Return (x, y) of the center of cell containing provided text 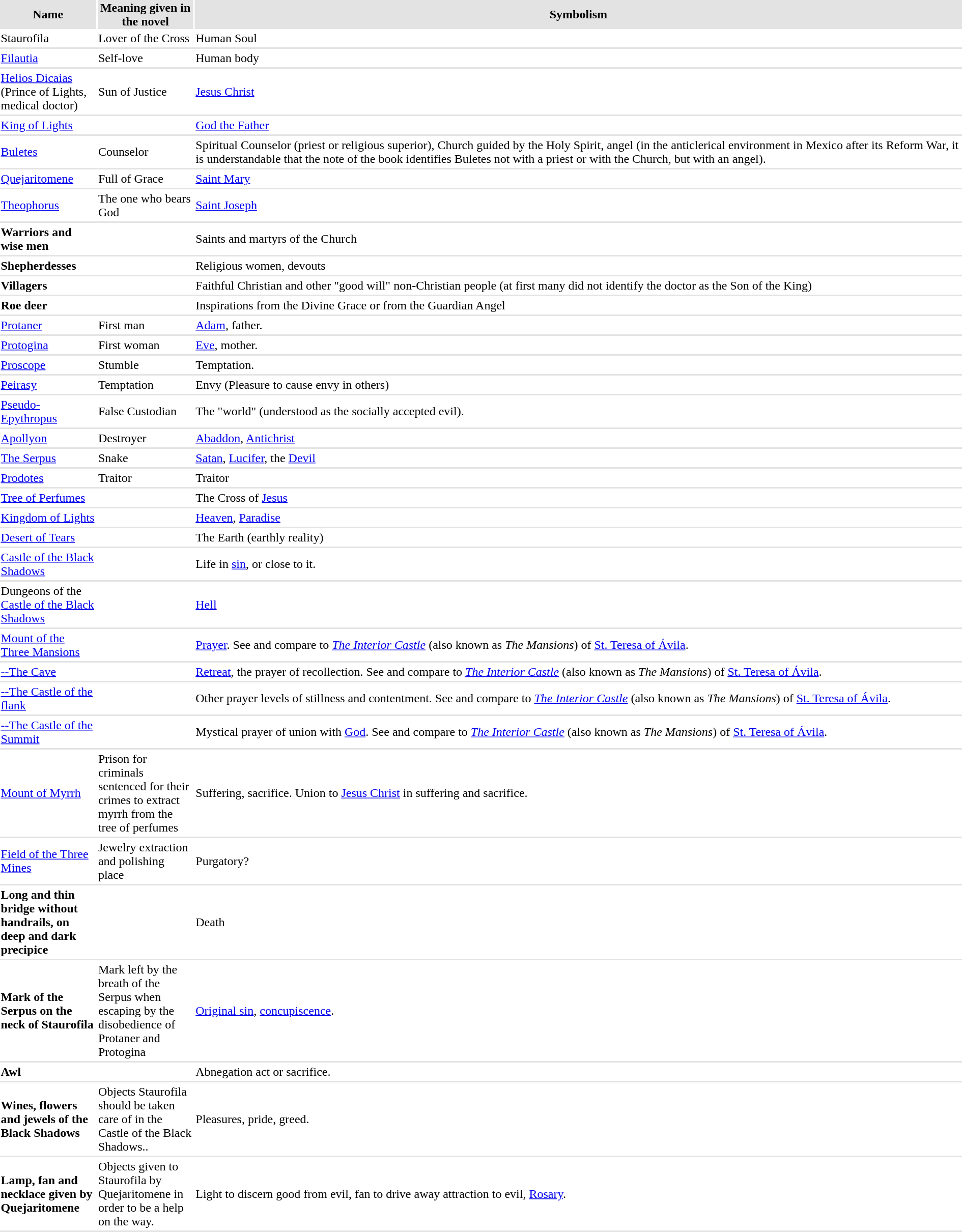
Full of Grace (145, 179)
The Cross of Jesus (578, 498)
Desert of Tears (48, 537)
Protogina (48, 345)
Buletes (48, 152)
Warriors and wise men (48, 239)
Dungeons of the Castle of the Black Shadows (48, 605)
--The Castle of the Summit (48, 732)
Prodotes (48, 478)
Apollyon (48, 438)
Stumble (145, 365)
The Serpus (48, 458)
Hell (578, 605)
Awl (48, 1072)
First woman (145, 345)
Inspirations from the Divine Grace or from the Guardian Angel (578, 305)
Proscope (48, 365)
Saints and martyrs of the Church (578, 239)
Religious women, devouts (578, 266)
Pseudo-Epythropus (48, 411)
Satan, Lucifer, the Devil (578, 458)
Light to discern good from evil, fan to drive away attraction to evil, Rosary. (578, 1194)
Symbolism (578, 14)
Roe deer (48, 305)
Death (578, 922)
Mount of Myrrh (48, 793)
Objects given to Staurofila by Quejaritomene in order to be a help on the way. (145, 1194)
Temptation. (578, 365)
Lamp, fan and necklace given by Quejaritomene (48, 1194)
Suffering, sacrifice. Union to Jesus Christ in suffering and sacrifice. (578, 793)
Meaning given in the novel (145, 14)
Castle of the Black Shadows (48, 564)
Field of the Three Mines (48, 861)
Protaner (48, 325)
Quejaritomene (48, 179)
Jesus Christ (578, 92)
Saint Mary (578, 179)
Wines, flowers and jewels of the Black Shadows (48, 1119)
Temptation (145, 385)
Name (48, 14)
Tree of Perfumes (48, 498)
The "world" (understood as the socially accepted evil). (578, 411)
Sun of Justice (145, 92)
Staurofila (48, 38)
Self-love (145, 58)
Abnegation act or sacrifice. (578, 1072)
Faithful Christian and other "good will" non-Christian people (at first many did not identify the doctor as the Son of the King) (578, 285)
--The Castle of the flank (48, 698)
Mystical prayer of union with God. See and compare to The Interior Castle (also known as The Mansions) of St. Teresa of Ávila. (578, 732)
Heaven, Paradise (578, 518)
King of Lights (48, 125)
False Custodian (145, 411)
Theophorus (48, 206)
Human Soul (578, 38)
Purgatory? (578, 861)
Filautia (48, 58)
Kingdom of Lights (48, 518)
Retreat, the prayer of recollection. See and compare to The Interior Castle (also known as The Mansions) of St. Teresa of Ávila. (578, 672)
Pleasures, pride, greed. (578, 1119)
Envy (Pleasure to cause envy in others) (578, 385)
Prayer. See and compare to The Interior Castle (also known as The Mansions) of St. Teresa of Ávila. (578, 645)
Peirasy (48, 385)
Villagers (48, 285)
Original sin, concupiscence. (578, 1011)
Helios Dicaias (Prince of Lights, medical doctor) (48, 92)
Saint Joseph (578, 206)
God the Father (578, 125)
First man (145, 325)
The Earth (earthly reality) (578, 537)
Lover of the Cross (145, 38)
Destroyer (145, 438)
--The Cave (48, 672)
Abaddon, Antichrist (578, 438)
Life in sin, or close to it. (578, 564)
Long and thin bridge without handrails, on deep and dark precipice (48, 922)
Mount of the Three Mansions (48, 645)
The one who bears God (145, 206)
Shepherdesses (48, 266)
Human body (578, 58)
Prison for criminals sentenced for their crimes to extract myrrh from the tree of perfumes (145, 793)
Adam, father. (578, 325)
Snake (145, 458)
Counselor (145, 152)
Mark of the Serpus on the neck of Staurofila (48, 1011)
Other prayer levels of stillness and contentment. See and compare to The Interior Castle (also known as The Mansions) of St. Teresa of Ávila. (578, 698)
Mark left by the breath of the Serpus when escaping by the disobedience of Protaner and Protogina (145, 1011)
Jewelry extraction and polishing place (145, 861)
Eve, mother. (578, 345)
Objects Staurofila should be taken care of in the Castle of the Black Shadows.. (145, 1119)
